Return the [x, y] coordinate for the center point of the cell that contains the specified text.  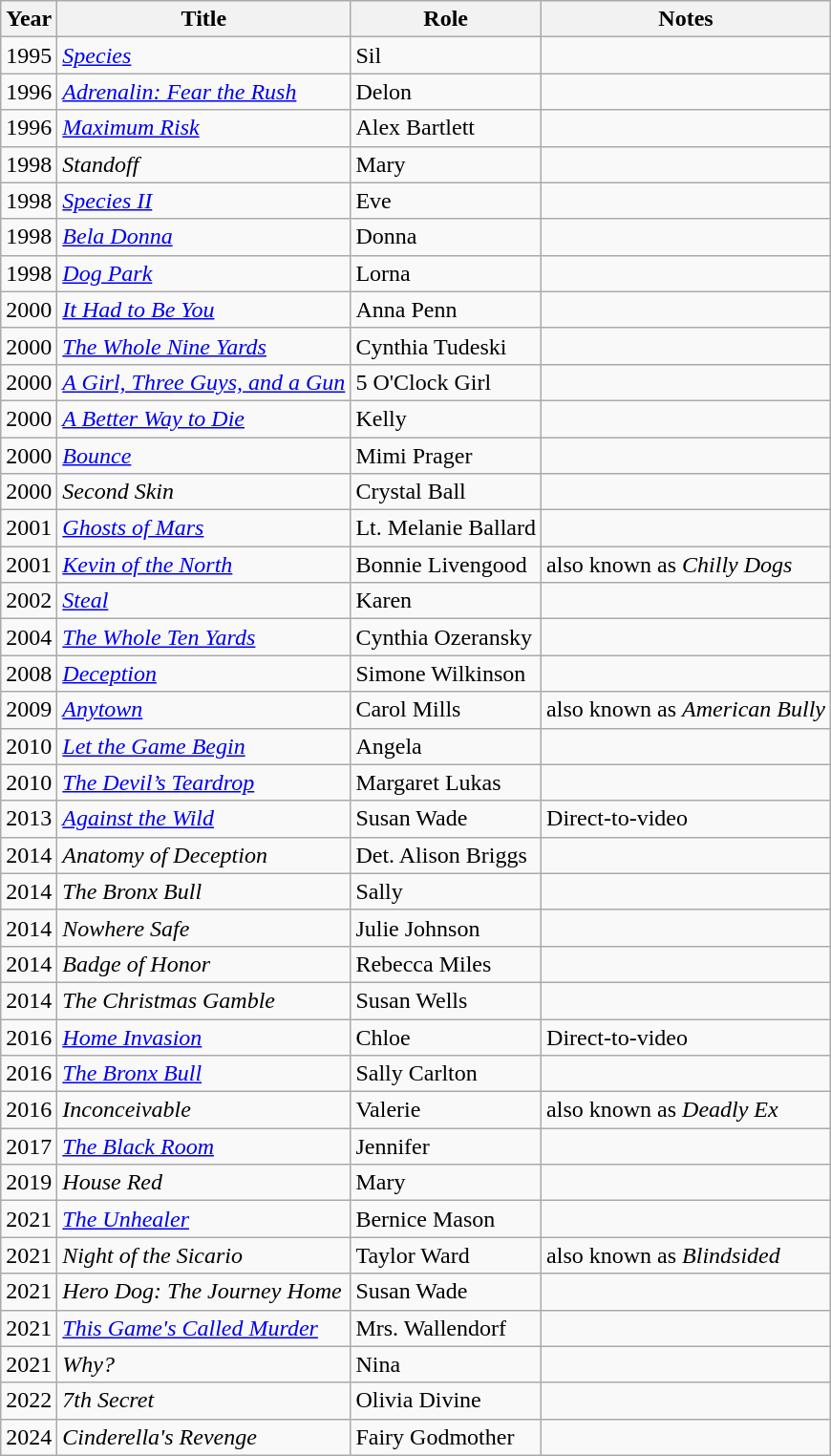
Crystal Ball [446, 492]
also known as Deadly Ex [686, 1110]
Deception [204, 674]
2013 [29, 819]
Julie Johnson [446, 928]
Carol Mills [446, 710]
Alex Bartlett [446, 128]
Notes [686, 19]
2009 [29, 710]
Nowhere Safe [204, 928]
1995 [29, 55]
Why? [204, 1364]
Inconceivable [204, 1110]
Kevin of the North [204, 565]
Standoff [204, 164]
Cynthia Tudeski [446, 346]
Year [29, 19]
Species II [204, 201]
7th Secret [204, 1401]
Steal [204, 601]
Cynthia Ozeransky [446, 637]
Fairy Godmother [446, 1437]
Bonnie Livengood [446, 565]
Delon [446, 92]
2017 [29, 1146]
Anytown [204, 710]
Against the Wild [204, 819]
Nina [446, 1364]
A Girl, Three Guys, and a Gun [204, 382]
Cinderella's Revenge [204, 1437]
Bounce [204, 456]
also known as Chilly Dogs [686, 565]
Home Invasion [204, 1037]
Kelly [446, 418]
also known as American Bully [686, 710]
Bela Donna [204, 237]
Lt. Melanie Ballard [446, 528]
Lorna [446, 273]
The Christmas Gamble [204, 1000]
Adrenalin: Fear the Rush [204, 92]
Anna Penn [446, 310]
5 O'Clock Girl [446, 382]
It Had to Be You [204, 310]
Donna [446, 237]
Hero Dog: The Journey Home [204, 1292]
The Unhealer [204, 1219]
Simone Wilkinson [446, 674]
Margaret Lukas [446, 782]
2019 [29, 1183]
2008 [29, 674]
Night of the Sicario [204, 1255]
Mimi Prager [446, 456]
Role [446, 19]
Jennifer [446, 1146]
2024 [29, 1437]
A Better Way to Die [204, 418]
Susan Wells [446, 1000]
Second Skin [204, 492]
Chloe [446, 1037]
Species [204, 55]
The Black Room [204, 1146]
Mrs. Wallendorf [446, 1328]
Sil [446, 55]
The Whole Nine Yards [204, 346]
Let the Game Begin [204, 746]
Rebecca Miles [446, 964]
Dog Park [204, 273]
House Red [204, 1183]
This Game's Called Murder [204, 1328]
The Devil’s Teardrop [204, 782]
2002 [29, 601]
Eve [446, 201]
Badge of Honor [204, 964]
2004 [29, 637]
Valerie [446, 1110]
The Whole Ten Yards [204, 637]
Maximum Risk [204, 128]
Title [204, 19]
2022 [29, 1401]
Sally [446, 891]
Angela [446, 746]
Det. Alison Briggs [446, 855]
Sally Carlton [446, 1074]
Karen [446, 601]
Olivia Divine [446, 1401]
also known as Blindsided [686, 1255]
Anatomy of Deception [204, 855]
Taylor Ward [446, 1255]
Ghosts of Mars [204, 528]
Bernice Mason [446, 1219]
